Find where the given text appears and provide that cell's center as (X, Y) coordinate. 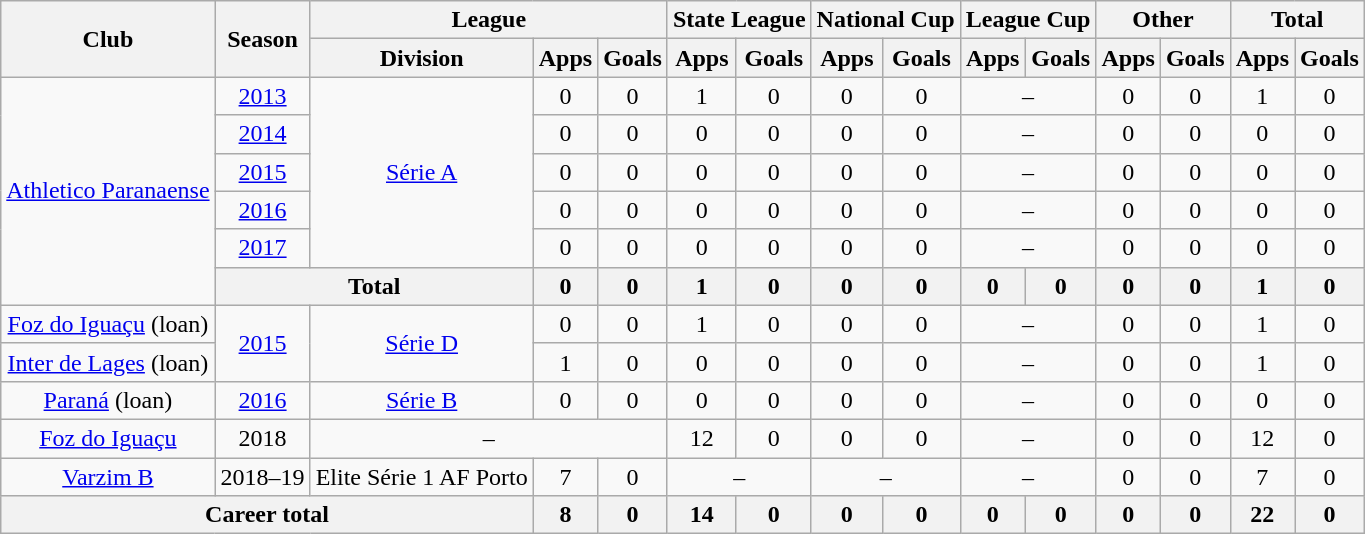
Série D (422, 343)
Foz do Iguaçu (108, 438)
League Cup (1028, 20)
League (488, 20)
2018 (262, 438)
2014 (262, 134)
Série B (422, 400)
Career total (267, 515)
Varzim B (108, 477)
22 (1262, 515)
Série A (422, 172)
Athletico Paranaense (108, 191)
National Cup (886, 20)
8 (565, 515)
Other (1163, 20)
State League (739, 20)
2017 (262, 248)
Paraná (loan) (108, 400)
14 (702, 515)
2013 (262, 96)
2018–19 (262, 477)
Inter de Lages (loan) (108, 362)
Division (422, 58)
Foz do Iguaçu (loan) (108, 324)
Club (108, 39)
Elite Série 1 AF Porto (422, 477)
Season (262, 39)
